Identify which cell holds the provided text, then report its [x, y] central coordinate. 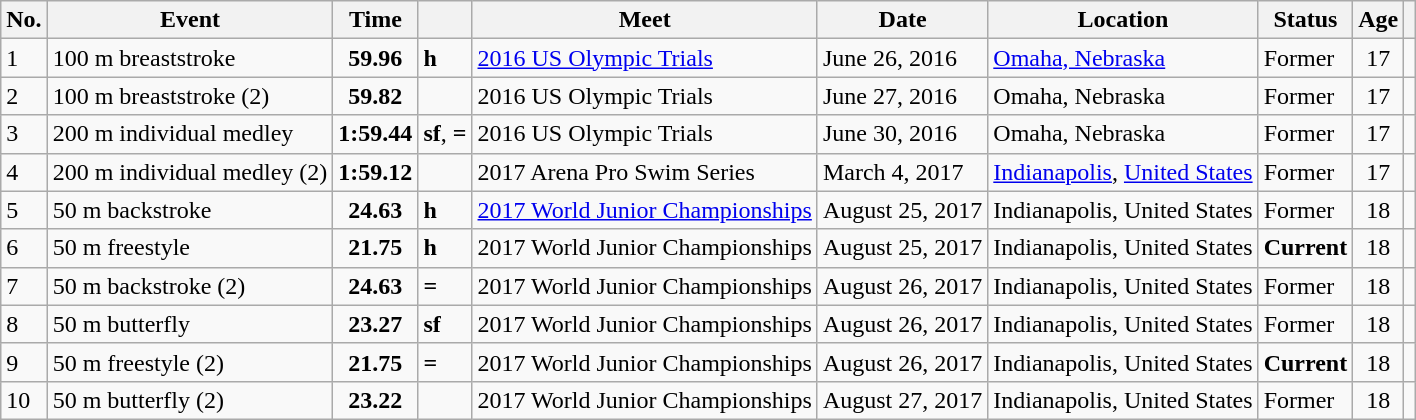
8 [24, 324]
sf, = [445, 134]
1:59.12 [376, 172]
100 m breaststroke [190, 58]
sf [445, 324]
August 27, 2017 [902, 400]
200 m individual medley [190, 134]
June 27, 2016 [902, 96]
Date [902, 20]
23.27 [376, 324]
50 m freestyle (2) [190, 362]
9 [24, 362]
5 [24, 210]
Time [376, 20]
June 30, 2016 [902, 134]
2017 Arena Pro Swim Series [644, 172]
No. [24, 20]
50 m backstroke [190, 210]
50 m butterfly (2) [190, 400]
200 m individual medley (2) [190, 172]
59.82 [376, 96]
1:59.44 [376, 134]
7 [24, 286]
4 [24, 172]
59.96 [376, 58]
Age [1378, 20]
Location [1123, 20]
Meet [644, 20]
2 [24, 96]
Status [1306, 20]
50 m freestyle [190, 248]
10 [24, 400]
June 26, 2016 [902, 58]
3 [24, 134]
50 m butterfly [190, 324]
6 [24, 248]
March 4, 2017 [902, 172]
100 m breaststroke (2) [190, 96]
Event [190, 20]
50 m backstroke (2) [190, 286]
1 [24, 58]
23.22 [376, 400]
